Search for the cell housing the specified text and yield its (x, y) center coordinate. 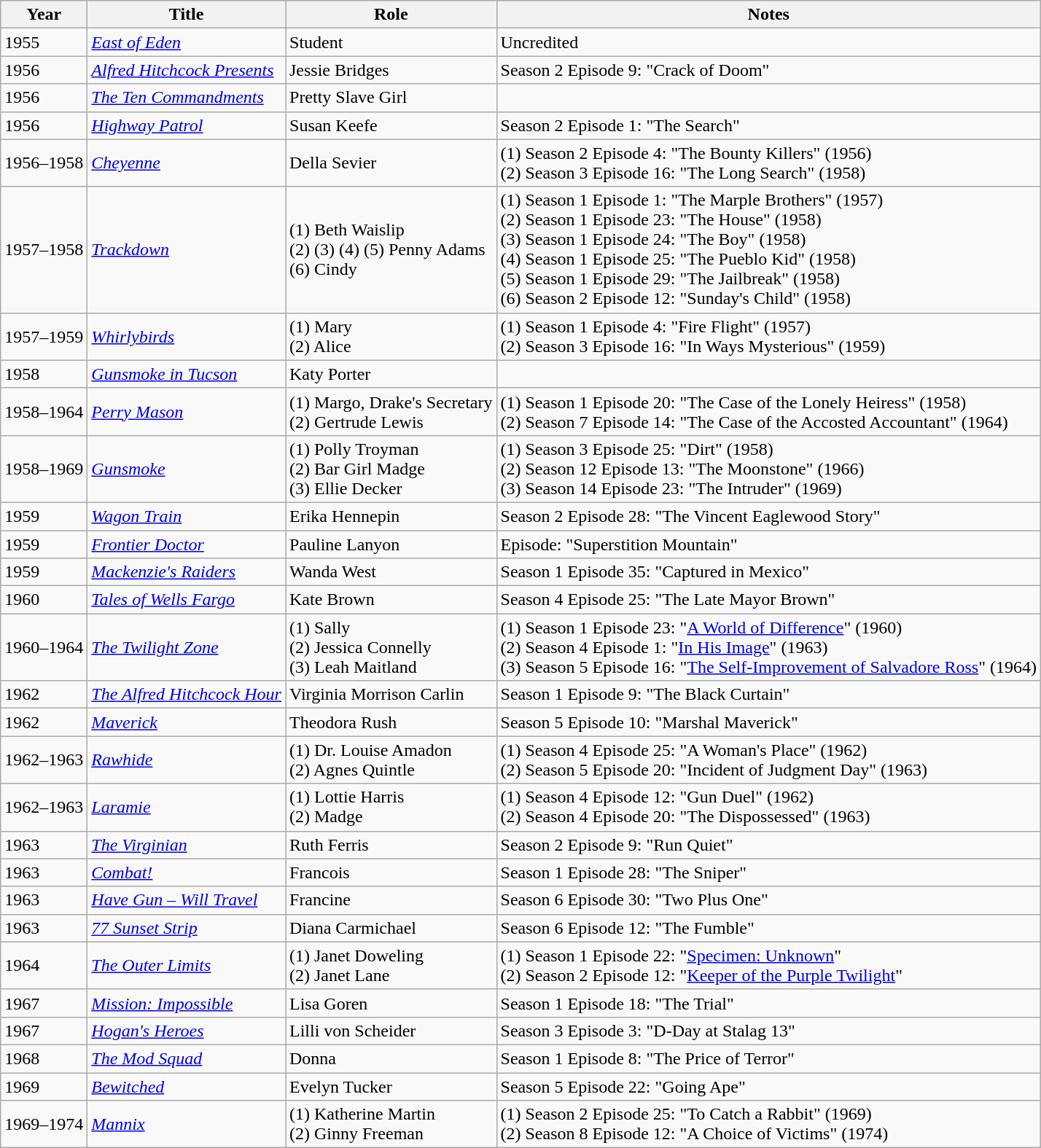
Katy Porter (391, 374)
Alfred Hitchcock Presents (187, 70)
Ruth Ferris (391, 845)
Donna (391, 1058)
Have Gun – Will Travel (187, 900)
Jessie Bridges (391, 70)
Della Sevier (391, 163)
(1) Season 4 Episode 25: "A Woman's Place" (1962)(2) Season 5 Episode 20: "Incident of Judgment Day" (1963) (768, 760)
Gunsmoke in Tucson (187, 374)
Francois (391, 872)
Season 2 Episode 9: "Run Quiet" (768, 845)
Cheyenne (187, 163)
1958 (44, 374)
Lisa Goren (391, 1003)
Theodora Rush (391, 722)
Frontier Doctor (187, 544)
Season 6 Episode 30: "Two Plus One" (768, 900)
Wagon Train (187, 516)
1964 (44, 965)
Virginia Morrison Carlin (391, 695)
Season 2 Episode 28: "The Vincent Eaglewood Story" (768, 516)
1955 (44, 42)
Whirlybirds (187, 337)
1969 (44, 1087)
(1) Polly Troyman(2) Bar Girl Madge(3) Ellie Decker (391, 469)
Maverick (187, 722)
Erika Hennepin (391, 516)
1960 (44, 600)
Mannix (187, 1124)
Season 1 Episode 9: "The Black Curtain" (768, 695)
(1) Janet Doweling(2) Janet Lane (391, 965)
Lilli von Scheider (391, 1031)
1956–1958 (44, 163)
Season 1 Episode 35: "Captured in Mexico" (768, 572)
Pretty Slave Girl (391, 98)
The Alfred Hitchcock Hour (187, 695)
Rawhide (187, 760)
Wanda West (391, 572)
Role (391, 15)
(1) Season 2 Episode 4: "The Bounty Killers" (1956)(2) Season 3 Episode 16: "The Long Search" (1958) (768, 163)
(1) Margo, Drake's Secretary(2) Gertrude Lewis (391, 411)
1969–1974 (44, 1124)
Student (391, 42)
(1) Season 4 Episode 12: "Gun Duel" (1962)(2) Season 4 Episode 20: "The Dispossessed" (1963) (768, 808)
Diana Carmichael (391, 928)
1960–1964 (44, 647)
Episode: "Superstition Mountain" (768, 544)
Notes (768, 15)
Tales of Wells Fargo (187, 600)
Combat! (187, 872)
Season 5 Episode 22: "Going Ape" (768, 1087)
(1) Season 1 Episode 4: "Fire Flight" (1957)(2) Season 3 Episode 16: "In Ways Mysterious" (1959) (768, 337)
1968 (44, 1058)
(1) Dr. Louise Amadon(2) Agnes Quintle (391, 760)
Susan Keefe (391, 125)
Season 1 Episode 8: "The Price of Terror" (768, 1058)
Mackenzie's Raiders (187, 572)
Kate Brown (391, 600)
East of Eden (187, 42)
The Outer Limits (187, 965)
Season 1 Episode 18: "The Trial" (768, 1003)
(1) Season 3 Episode 25: "Dirt" (1958)(2) Season 12 Episode 13: "The Moonstone" (1966)(3) Season 14 Episode 23: "The Intruder" (1969) (768, 469)
Season 1 Episode 28: "The Sniper" (768, 872)
(1) Season 2 Episode 25: "To Catch a Rabbit" (1969)(2) Season 8 Episode 12: "A Choice of Victims" (1974) (768, 1124)
Hogan's Heroes (187, 1031)
Perry Mason (187, 411)
Season 2 Episode 9: "Crack of Doom" (768, 70)
Season 2 Episode 1: "The Search" (768, 125)
(1) Katherine Martin(2) Ginny Freeman (391, 1124)
Pauline Lanyon (391, 544)
77 Sunset Strip (187, 928)
Season 6 Episode 12: "The Fumble" (768, 928)
1958–1969 (44, 469)
Title (187, 15)
Francine (391, 900)
The Virginian (187, 845)
1957–1958 (44, 249)
1957–1959 (44, 337)
The Ten Commandments (187, 98)
Season 5 Episode 10: "Marshal Maverick" (768, 722)
(1) Beth Waislip(2) (3) (4) (5) Penny Adams(6) Cindy (391, 249)
(1) Season 1 Episode 20: "The Case of the Lonely Heiress" (1958)(2) Season 7 Episode 14: "The Case of the Accosted Accountant" (1964) (768, 411)
The Mod Squad (187, 1058)
Highway Patrol (187, 125)
Gunsmoke (187, 469)
Laramie (187, 808)
(1) Sally(2) Jessica Connelly(3) Leah Maitland (391, 647)
(1) Mary(2) Alice (391, 337)
Evelyn Tucker (391, 1087)
Season 4 Episode 25: "The Late Mayor Brown" (768, 600)
Uncredited (768, 42)
Season 3 Episode 3: "D-Day at Stalag 13" (768, 1031)
Bewitched (187, 1087)
Trackdown (187, 249)
The Twilight Zone (187, 647)
(1) Season 1 Episode 22: "Specimen: Unknown"(2) Season 2 Episode 12: "Keeper of the Purple Twilight" (768, 965)
Mission: Impossible (187, 1003)
1958–1964 (44, 411)
(1) Lottie Harris(2) Madge (391, 808)
Year (44, 15)
